Provide the [x, y] coordinate of the cell's center where the given text is located.  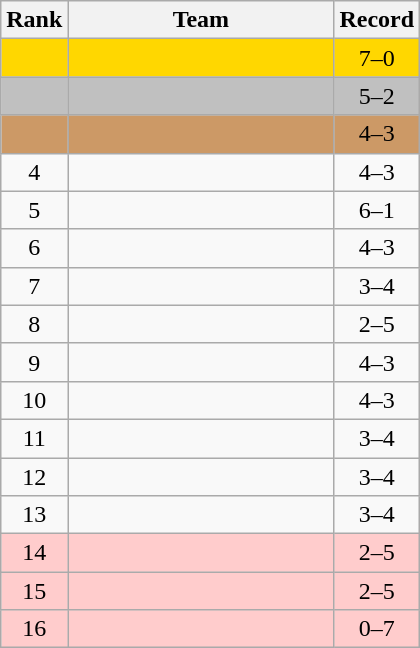
6 [34, 248]
10 [34, 400]
0–7 [377, 629]
7 [34, 286]
14 [34, 553]
Rank [34, 20]
16 [34, 629]
4 [34, 172]
11 [34, 438]
Record [377, 20]
6–1 [377, 210]
15 [34, 591]
Team [201, 20]
7–0 [377, 58]
5 [34, 210]
12 [34, 477]
8 [34, 324]
9 [34, 362]
13 [34, 515]
5–2 [377, 96]
